Search for the cell housing the specified text and yield its (X, Y) center coordinate. 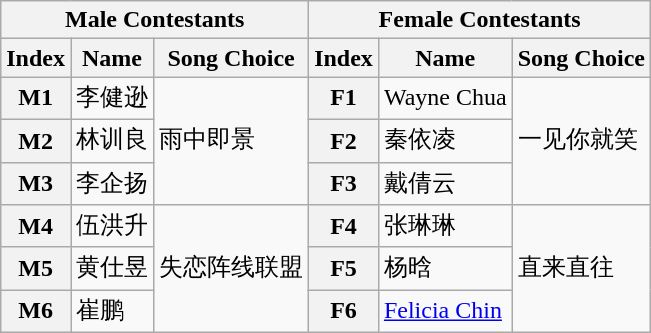
M5 (36, 268)
秦依凌 (445, 140)
伍洪升 (112, 226)
F6 (344, 312)
直来直往 (581, 269)
F4 (344, 226)
李企扬 (112, 184)
戴倩云 (445, 184)
Felicia Chin (445, 312)
Wayne Chua (445, 98)
M3 (36, 184)
Female Contestants (480, 20)
M6 (36, 312)
Male Contestants (155, 20)
M1 (36, 98)
张琳琳 (445, 226)
M4 (36, 226)
李健逊 (112, 98)
黄仕昱 (112, 268)
F5 (344, 268)
F3 (344, 184)
失恋阵线联盟 (232, 269)
雨中即景 (232, 141)
崔鹏 (112, 312)
F1 (344, 98)
一见你就笑 (581, 141)
M2 (36, 140)
杨晗 (445, 268)
林训良 (112, 140)
F2 (344, 140)
